Pinpoint the cell where the given text exists, returning its [X, Y] midpoint coordinate. 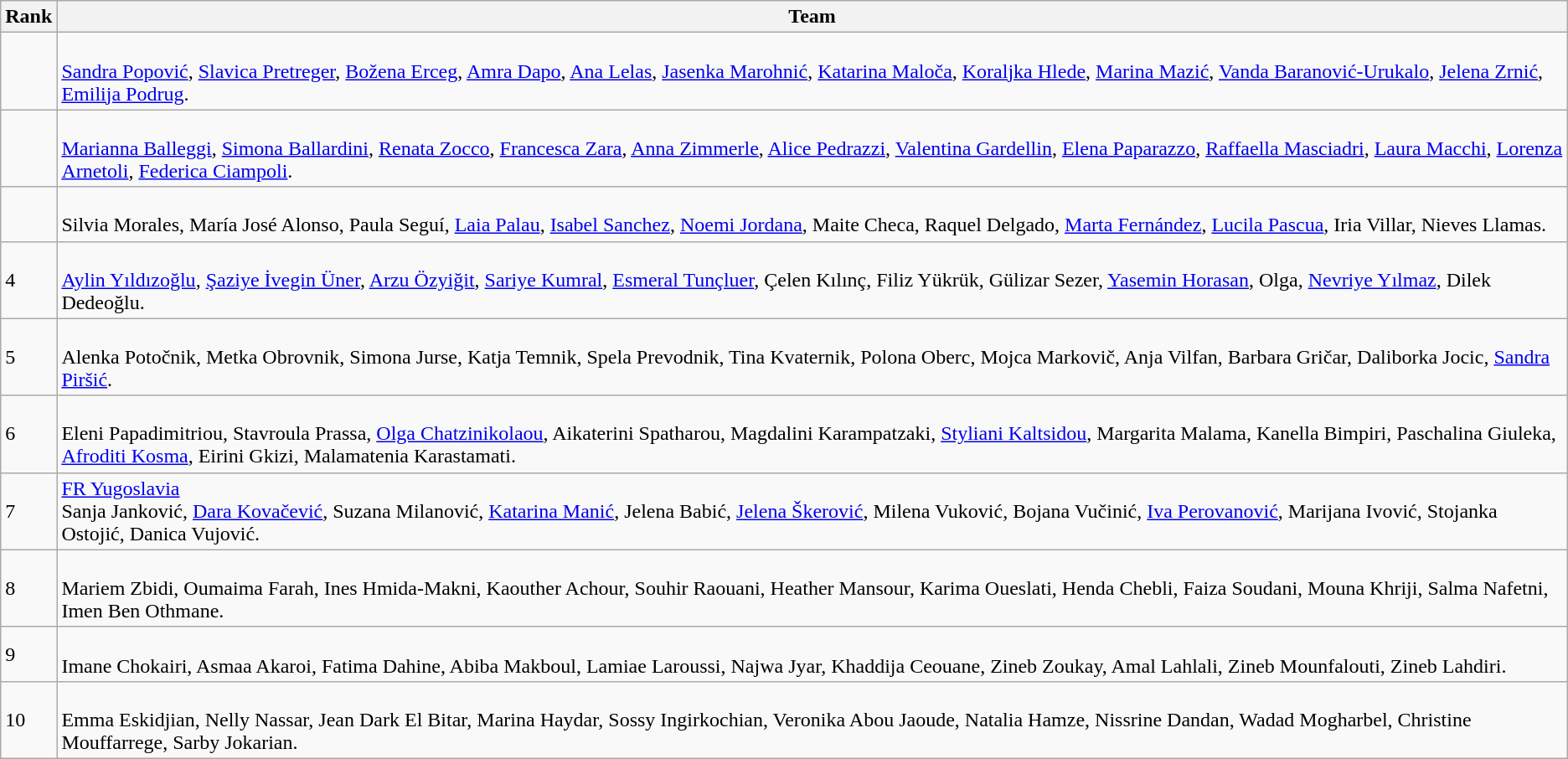
4 [28, 280]
5 [28, 357]
9 [28, 653]
8 [28, 588]
6 [28, 434]
Rank [28, 17]
10 [28, 720]
7 [28, 511]
Team [812, 17]
